Detect which cell encompasses the target text, then output its (X, Y) center coordinate. 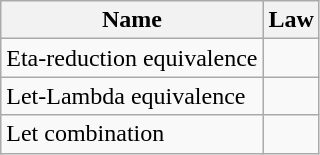
Eta-reduction equivalence (132, 58)
Let-Lambda equivalence (132, 96)
Law (291, 20)
Name (132, 20)
Let combination (132, 134)
